Extract the [x, y] coordinate from the center of the cell holding the provided text.  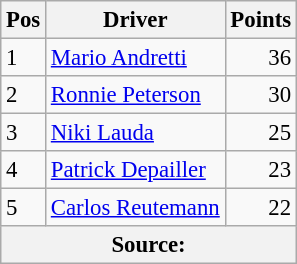
Carlos Reutemann [136, 208]
30 [260, 95]
Driver [136, 20]
Mario Andretti [136, 58]
Ronnie Peterson [136, 95]
25 [260, 133]
36 [260, 58]
23 [260, 170]
Source: [149, 245]
2 [24, 95]
Niki Lauda [136, 133]
Pos [24, 20]
22 [260, 208]
1 [24, 58]
3 [24, 133]
Patrick Depailler [136, 170]
4 [24, 170]
Points [260, 20]
5 [24, 208]
